Determine the (X, Y) coordinate at the center of the cell enclosing the given text.  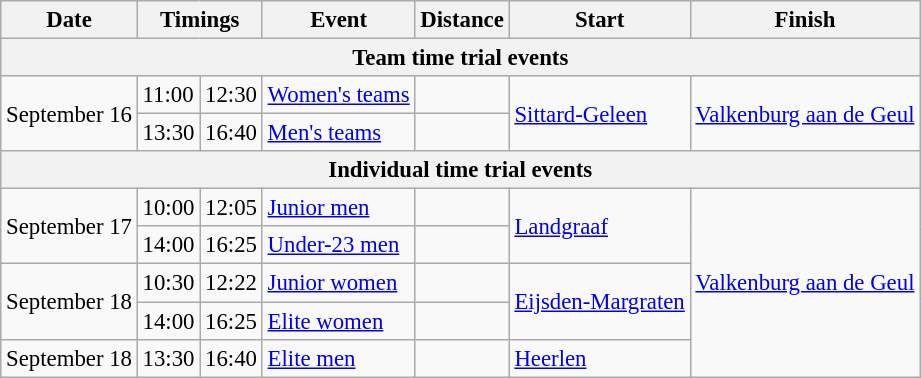
12:05 (232, 208)
Eijsden-Margraten (600, 302)
Event (338, 20)
Heerlen (600, 358)
Sittard-Geleen (600, 114)
Men's teams (338, 133)
12:30 (232, 95)
Distance (462, 20)
Team time trial events (460, 58)
September 17 (69, 226)
Timings (200, 20)
Women's teams (338, 95)
Finish (805, 20)
Individual time trial events (460, 170)
Under-23 men (338, 245)
10:30 (168, 283)
Elite men (338, 358)
September 16 (69, 114)
12:22 (232, 283)
Elite women (338, 321)
Start (600, 20)
Date (69, 20)
11:00 (168, 95)
Junior women (338, 283)
Junior men (338, 208)
10:00 (168, 208)
Landgraaf (600, 226)
